Return the [x, y] coordinate for the center point of the cell that contains the specified text.  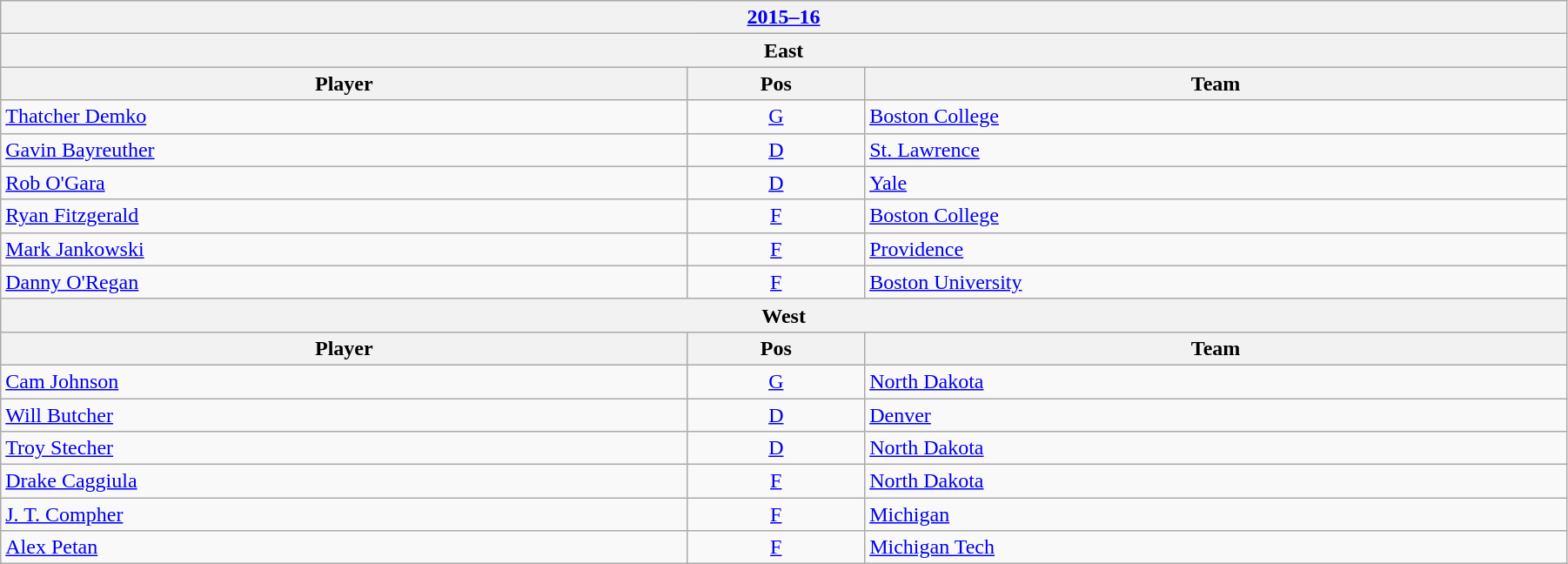
Drake Caggiula [345, 481]
Will Butcher [345, 415]
Providence [1216, 249]
Denver [1216, 415]
Ryan Fitzgerald [345, 216]
Michigan [1216, 514]
Troy Stecher [345, 448]
Yale [1216, 183]
Alex Petan [345, 547]
Boston University [1216, 282]
Danny O'Regan [345, 282]
St. Lawrence [1216, 150]
Cam Johnson [345, 381]
Rob O'Gara [345, 183]
Michigan Tech [1216, 547]
Gavin Bayreuther [345, 150]
J. T. Compher [345, 514]
2015–16 [784, 17]
Thatcher Demko [345, 117]
West [784, 315]
Mark Jankowski [345, 249]
East [784, 50]
